Identify which cell holds the provided text, then report its [X, Y] central coordinate. 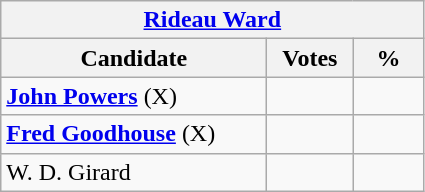
% [388, 58]
Candidate [134, 58]
John Powers (X) [134, 96]
Fred Goodhouse (X) [134, 134]
W. D. Girard [134, 172]
Rideau Ward [212, 20]
Votes [310, 58]
